Search for the cell housing the specified text and yield its [X, Y] center coordinate. 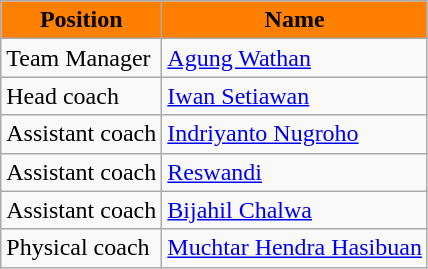
Name [295, 20]
Physical coach [82, 248]
Agung Wathan [295, 58]
Position [82, 20]
Reswandi [295, 172]
Team Manager [82, 58]
Muchtar Hendra Hasibuan [295, 248]
Head coach [82, 96]
Iwan Setiawan [295, 96]
Indriyanto Nugroho [295, 134]
Bijahil Chalwa [295, 210]
